Identify which cell holds the provided text, then report its [X, Y] central coordinate. 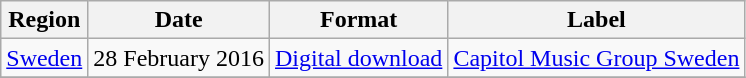
Digital download [359, 58]
Capitol Music Group Sweden [596, 58]
Sweden [44, 58]
Label [596, 20]
Format [359, 20]
28 February 2016 [179, 58]
Region [44, 20]
Date [179, 20]
